Find where the given text appears and provide that cell's center as [x, y] coordinate. 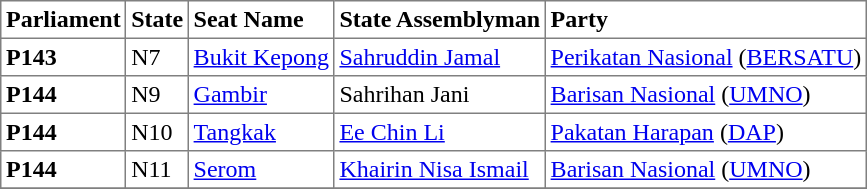
State Assemblyman [440, 20]
Sahruddin Jamal [440, 57]
Khairin Nisa Ismail [440, 170]
State [157, 20]
P143 [64, 57]
Party [706, 20]
N11 [157, 170]
Gambir [261, 95]
Sahrihan Jani [440, 95]
Pakatan Harapan (DAP) [706, 132]
Ee Chin Li [440, 132]
N9 [157, 95]
N10 [157, 132]
Bukit Kepong [261, 57]
Seat Name [261, 20]
Tangkak [261, 132]
N7 [157, 57]
Perikatan Nasional (BERSATU) [706, 57]
Serom [261, 170]
Parliament [64, 20]
